Scan for the cell matching the given text and deliver its [X, Y] coordinate at center. 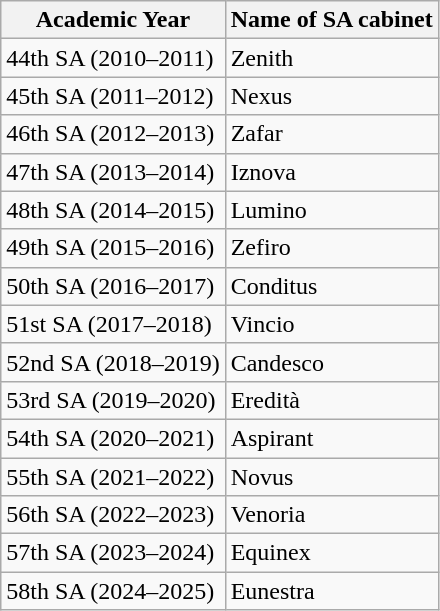
Zefiro [332, 248]
Eredità [332, 400]
Iznova [332, 172]
53rd SA (2019–2020) [113, 400]
46th SA (2012–2013) [113, 134]
Vincio [332, 324]
58th SA (2024–2025) [113, 591]
50th SA (2016–2017) [113, 286]
Equinex [332, 553]
Aspirant [332, 438]
55th SA (2021–2022) [113, 477]
54th SA (2020–2021) [113, 438]
Eunestra [332, 591]
49th SA (2015–2016) [113, 248]
51st SA (2017–2018) [113, 324]
45th SA (2011–2012) [113, 96]
56th SA (2022–2023) [113, 515]
52nd SA (2018–2019) [113, 362]
Lumino [332, 210]
Conditus [332, 286]
Novus [332, 477]
Venoria [332, 515]
Nexus [332, 96]
48th SA (2014–2015) [113, 210]
47th SA (2013–2014) [113, 172]
Zenith [332, 58]
57th SA (2023–2024) [113, 553]
Name of SA cabinet [332, 20]
Zafar [332, 134]
Academic Year [113, 20]
Candesco [332, 362]
44th SA (2010–2011) [113, 58]
